Provide the (x, y) coordinate of the cell's center where the given text is located.  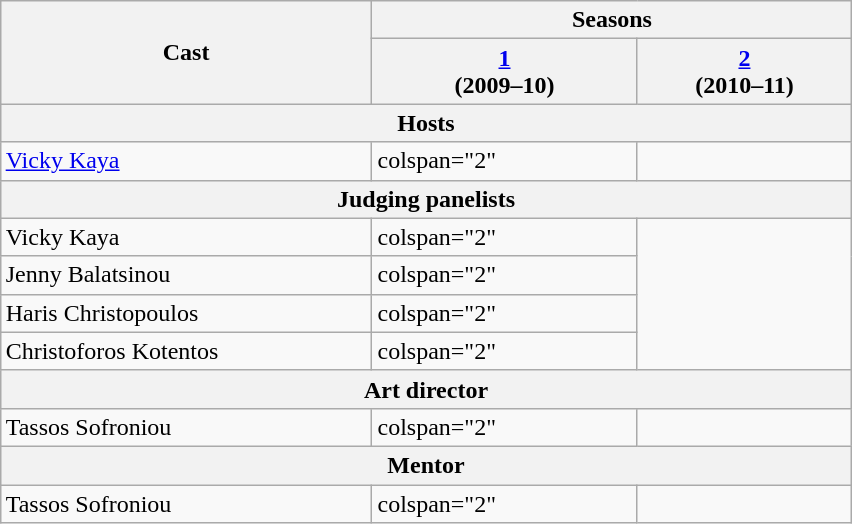
Mentor (426, 465)
Jenny Balatsinou (186, 275)
Cast (186, 52)
1 (2009–10) (504, 72)
Art director (426, 389)
Judging panelists (426, 199)
Christoforos Kotentos (186, 351)
2 (2010–11) (744, 72)
Seasons (612, 20)
Hosts (426, 123)
Haris Christopoulos (186, 313)
